Capture the cell that displays the provided text and extract its [X, Y] central coordinate. 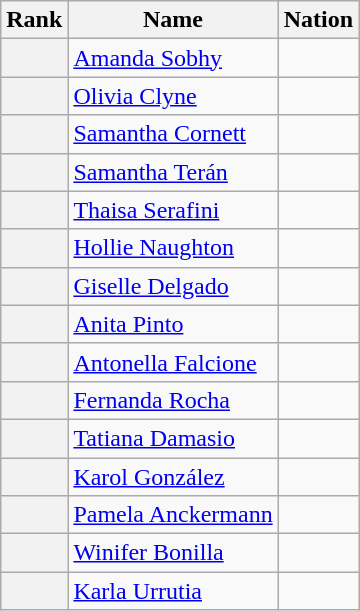
Karla Urrutia [173, 591]
Amanda Sobhy [173, 58]
Olivia Clyne [173, 96]
Fernanda Rocha [173, 400]
Thaisa Serafini [173, 210]
Rank [34, 20]
Anita Pinto [173, 324]
Tatiana Damasio [173, 438]
Giselle Delgado [173, 286]
Samantha Cornett [173, 134]
Nation [318, 20]
Hollie Naughton [173, 248]
Samantha Terán [173, 172]
Karol González [173, 477]
Pamela Anckermann [173, 515]
Name [173, 20]
Antonella Falcione [173, 362]
Winifer Bonilla [173, 553]
